Find where the given text appears and provide that cell's center as (x, y) coordinate. 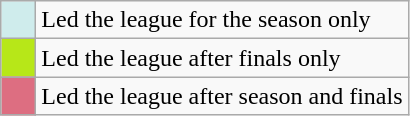
Led the league after finals only (222, 58)
Led the league after season and finals (222, 96)
Led the league for the season only (222, 20)
